From the cell containing the given text, extract its center point as (x, y) coordinate. 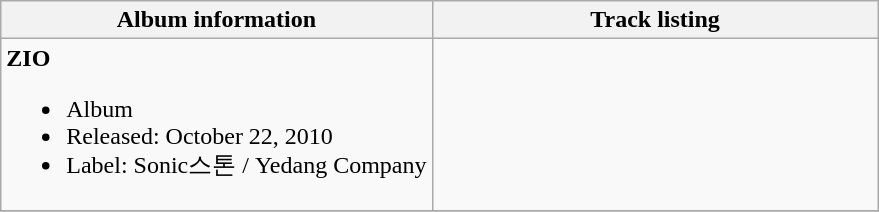
ZIOAlbumReleased: October 22, 2010Label: Sonic스톤 / Yedang Company (216, 125)
Track listing (655, 20)
Album information (216, 20)
